Output the [X, Y] coordinate of the center of the cell containing the given text.  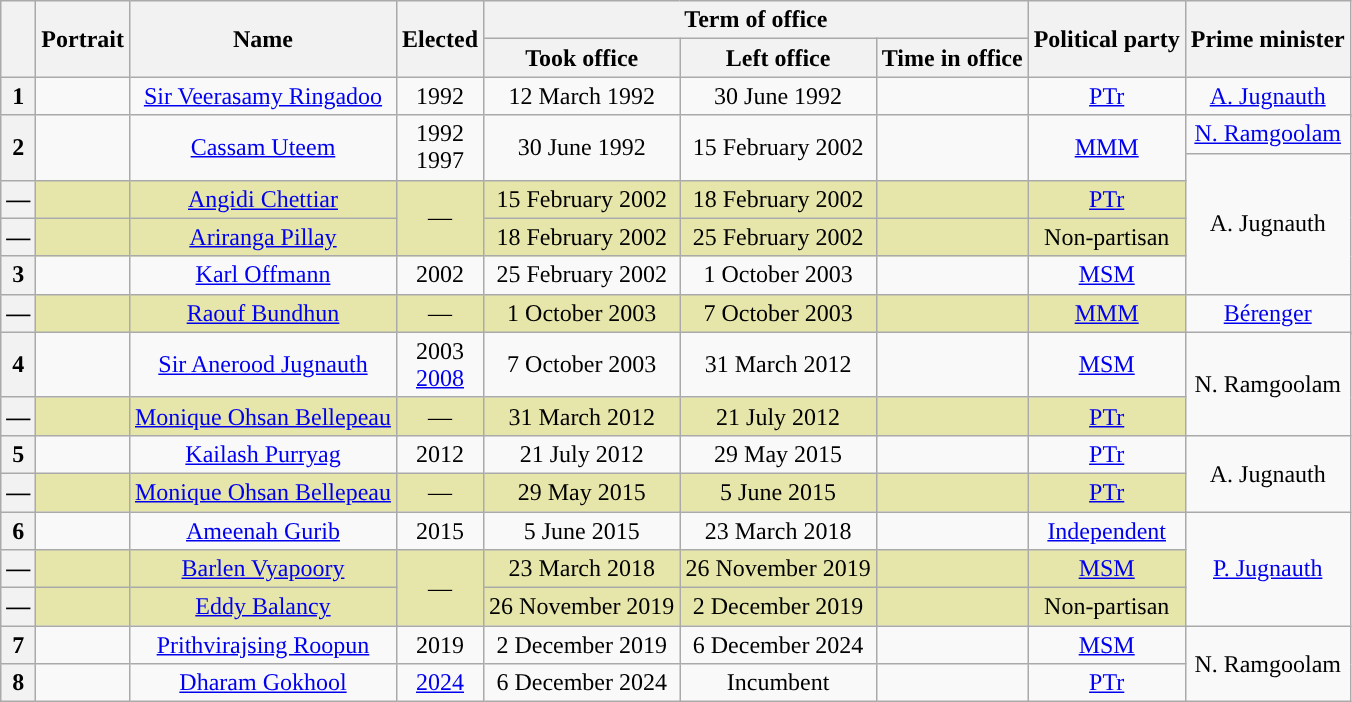
Portrait [83, 39]
2015 [440, 531]
Bérenger [1268, 313]
Sir Veerasamy Ringadoo [262, 96]
Barlen Vyapoory [262, 569]
Ameenah Gurib [262, 531]
P. Jugnauth [1268, 569]
Time in office [952, 58]
Ariranga Pillay [262, 237]
2024 [440, 683]
Prime minister [1268, 39]
3 [18, 275]
5 [18, 454]
Cassam Uteem [262, 148]
20032008 [440, 364]
4 [18, 364]
2002 [440, 275]
Elected [440, 39]
19921997 [440, 148]
6 [18, 531]
Dharam Gokhool [262, 683]
Prithvirajsing Roopun [262, 645]
Term of office [756, 20]
7 [18, 645]
Sir Anerood Jugnauth [262, 364]
Incumbent [778, 683]
2 [18, 148]
Political party [1106, 39]
12 March 1992 [582, 96]
Eddy Balancy [262, 607]
Left office [778, 58]
8 [18, 683]
Independent [1106, 531]
1992 [440, 96]
Karl Offmann [262, 275]
Raouf Bundhun [262, 313]
Took office [582, 58]
Angidi Chettiar [262, 199]
1 [18, 96]
2019 [440, 645]
Name [262, 39]
2012 [440, 454]
Kailash Purryag [262, 454]
